Capture the cell that displays the provided text and extract its [x, y] central coordinate. 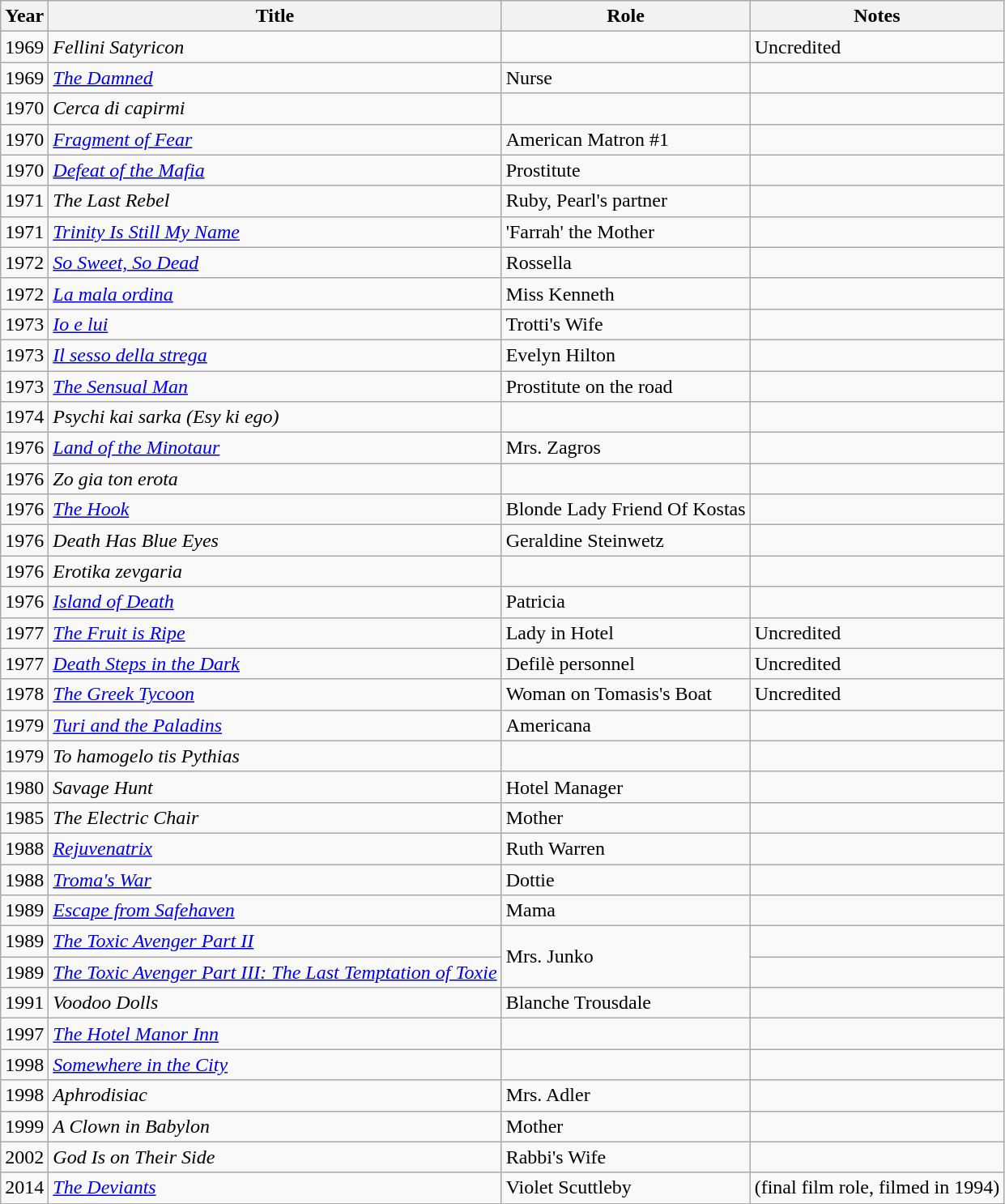
Blonde Lady Friend Of Kostas [625, 510]
The Electric Chair [275, 818]
Notes [877, 16]
2014 [24, 1188]
Rejuvenatrix [275, 848]
Nurse [625, 78]
Dottie [625, 879]
Ruby, Pearl's partner [625, 201]
Psychi kai sarka (Esy ki ego) [275, 417]
1991 [24, 1003]
Mama [625, 911]
Turi and the Paladins [275, 725]
Miss Kenneth [625, 293]
The Hook [275, 510]
The Hotel Manor Inn [275, 1034]
Patricia [625, 602]
1985 [24, 818]
Rabbi's Wife [625, 1157]
Mrs. Junko [625, 957]
Defilè personnel [625, 664]
Evelyn Hilton [625, 355]
Role [625, 16]
Hotel Manager [625, 787]
Aphrodisiac [275, 1095]
To hamogelo tis Pythias [275, 756]
Americana [625, 725]
Escape from Safehaven [275, 911]
Title [275, 16]
Geraldine Steinwetz [625, 540]
Ruth Warren [625, 848]
Il sesso della strega [275, 355]
Fellini Satyricon [275, 47]
Death Has Blue Eyes [275, 540]
Blanche Trousdale [625, 1003]
Land of the Minotaur [275, 448]
Mrs. Adler [625, 1095]
The Toxic Avenger Part II [275, 941]
Cerca di capirmi [275, 109]
Trinity Is Still My Name [275, 232]
La mala ordina [275, 293]
The Deviants [275, 1188]
Woman on Tomasis's Boat [625, 694]
Voodoo Dolls [275, 1003]
American Matron #1 [625, 139]
1974 [24, 417]
'Farrah' the Mother [625, 232]
Year [24, 16]
The Toxic Avenger Part III: The Last Temptation of Toxie [275, 972]
2002 [24, 1157]
The Sensual Man [275, 386]
A Clown in Babylon [275, 1126]
1978 [24, 694]
(final film role, filmed in 1994) [877, 1188]
Death Steps in the Dark [275, 664]
So Sweet, So Dead [275, 263]
Prostitute [625, 170]
Somewhere in the City [275, 1065]
Zo gia ton erota [275, 479]
1999 [24, 1126]
Trotti's Wife [625, 324]
Lady in Hotel [625, 633]
Island of Death [275, 602]
Violet Scuttleby [625, 1188]
Fragment of Fear [275, 139]
Erotika zevgaria [275, 571]
The Greek Tycoon [275, 694]
Mrs. Zagros [625, 448]
Io e lui [275, 324]
Rossella [625, 263]
The Damned [275, 78]
The Fruit is Ripe [275, 633]
Defeat of the Mafia [275, 170]
God Is on Their Side [275, 1157]
The Last Rebel [275, 201]
Savage Hunt [275, 787]
1997 [24, 1034]
1980 [24, 787]
Prostitute on the road [625, 386]
Troma's War [275, 879]
